Output the [X, Y] coordinate of the center of the cell containing the given text.  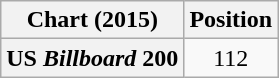
112 [231, 58]
Position [231, 20]
US Billboard 200 [92, 58]
Chart (2015) [92, 20]
